Search for the cell housing the specified text and yield its (x, y) center coordinate. 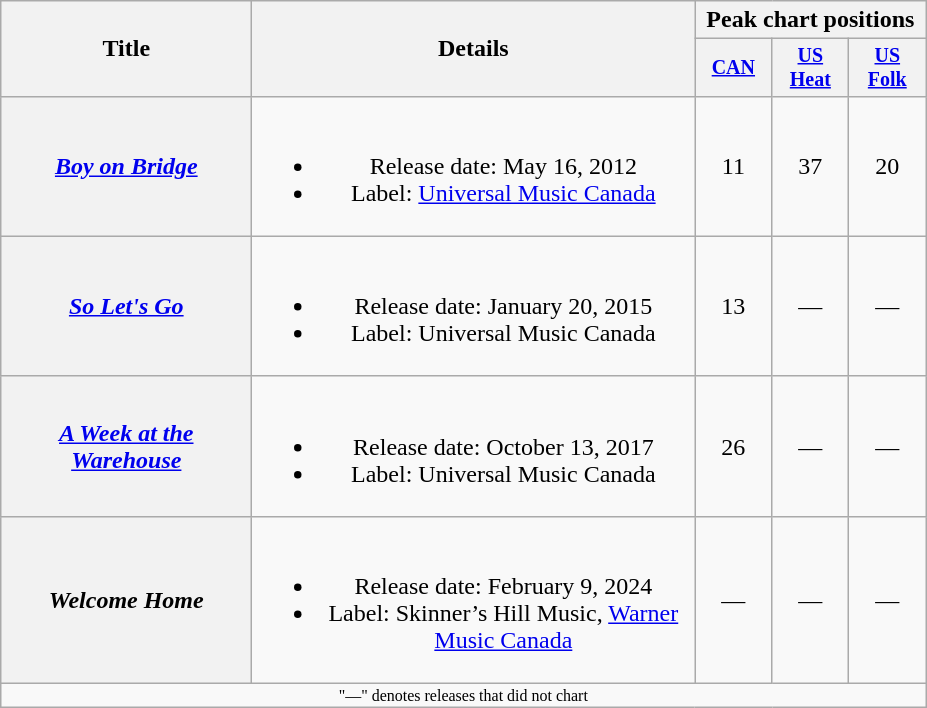
26 (734, 446)
11 (734, 166)
Boy on Bridge (126, 166)
A Week at the Warehouse (126, 446)
Welcome Home (126, 600)
"—" denotes releases that did not chart (464, 696)
So Let's Go (126, 306)
Release date: May 16, 2012Label: Universal Music Canada (474, 166)
CAN (734, 68)
Release date: October 13, 2017Label: Universal Music Canada (474, 446)
20 (888, 166)
13 (734, 306)
Release date: February 9, 2024Label: Skinner’s Hill Music, Warner Music Canada (474, 600)
Release date: January 20, 2015Label: Universal Music Canada (474, 306)
Peak chart positions (810, 20)
Details (474, 49)
Title (126, 49)
US Folk (888, 68)
37 (810, 166)
US Heat (810, 68)
